Output the [x, y] coordinate of the center of the cell containing the given text.  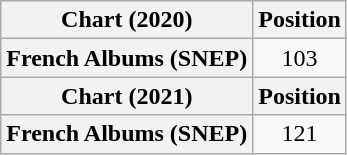
103 [300, 58]
121 [300, 134]
Chart (2021) [127, 96]
Chart (2020) [127, 20]
